Pinpoint the cell where the given text exists, returning its [x, y] midpoint coordinate. 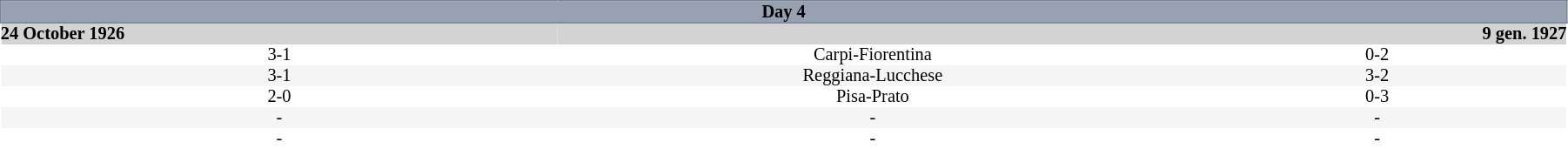
0-3 [1377, 97]
2-0 [279, 97]
3-2 [1377, 76]
0-2 [1377, 55]
Day 4 [784, 12]
Carpi-Fiorentina [872, 55]
Pisa-Prato [872, 97]
Reggiana-Lucchese [872, 76]
24 October 1926 [279, 33]
9 gen. 1927 [1377, 33]
